Output the (x, y) coordinate of the center of the cell containing the given text.  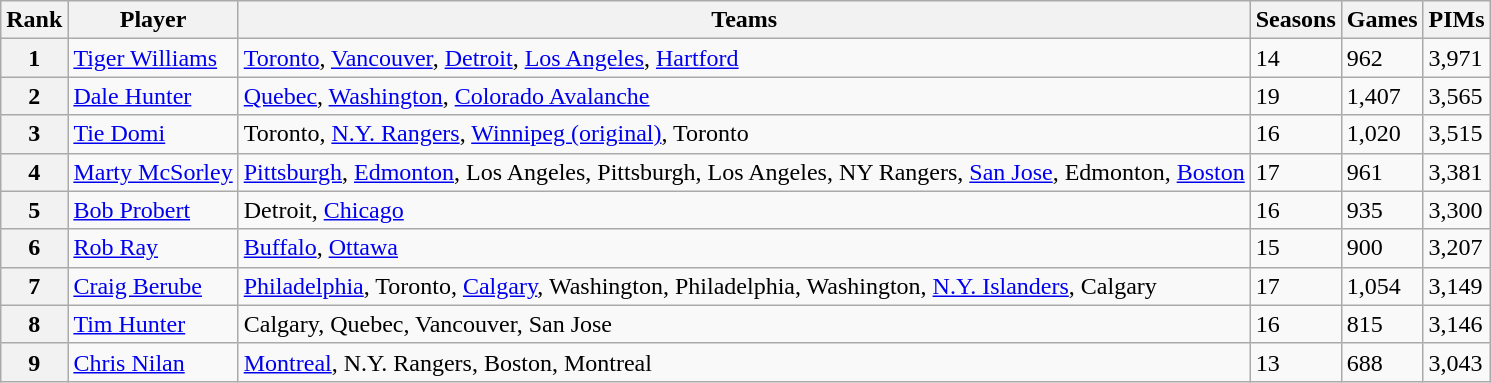
2 (34, 96)
688 (1382, 362)
Rob Ray (153, 248)
PIMs (1456, 20)
Chris Nilan (153, 362)
Tiger Williams (153, 58)
14 (1296, 58)
5 (34, 210)
8 (34, 324)
Bob Probert (153, 210)
3,043 (1456, 362)
Montreal, N.Y. Rangers, Boston, Montreal (744, 362)
13 (1296, 362)
7 (34, 286)
935 (1382, 210)
Craig Berube (153, 286)
1,054 (1382, 286)
3,146 (1456, 324)
Games (1382, 20)
Marty McSorley (153, 172)
19 (1296, 96)
900 (1382, 248)
961 (1382, 172)
6 (34, 248)
Toronto, N.Y. Rangers, Winnipeg (original), Toronto (744, 134)
3,515 (1456, 134)
Philadelphia, Toronto, Calgary, Washington, Philadelphia, Washington, N.Y. Islanders, Calgary (744, 286)
Quebec, Washington, Colorado Avalanche (744, 96)
Detroit, Chicago (744, 210)
Toronto, Vancouver, Detroit, Los Angeles, Hartford (744, 58)
Pittsburgh, Edmonton, Los Angeles, Pittsburgh, Los Angeles, NY Rangers, San Jose, Edmonton, Boston (744, 172)
3,971 (1456, 58)
3 (34, 134)
Buffalo, Ottawa (744, 248)
1 (34, 58)
9 (34, 362)
4 (34, 172)
1,407 (1382, 96)
Seasons (1296, 20)
3,381 (1456, 172)
Calgary, Quebec, Vancouver, San Jose (744, 324)
3,565 (1456, 96)
Player (153, 20)
Dale Hunter (153, 96)
Tie Domi (153, 134)
15 (1296, 248)
962 (1382, 58)
3,207 (1456, 248)
Rank (34, 20)
Tim Hunter (153, 324)
3,300 (1456, 210)
3,149 (1456, 286)
1,020 (1382, 134)
815 (1382, 324)
Teams (744, 20)
